Determine the [x, y] coordinate at the center of the cell enclosing the given text.  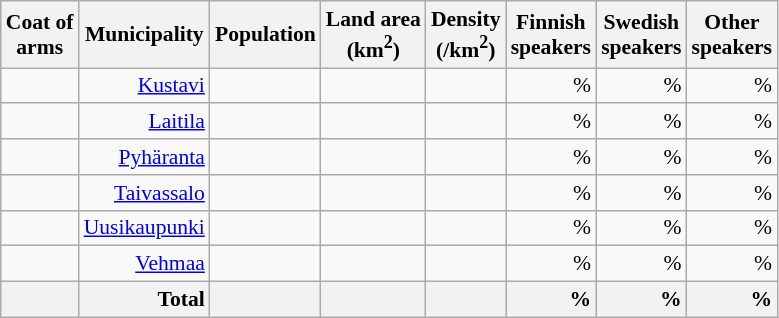
Density(/km2) [466, 34]
Kustavi [144, 86]
Population [266, 34]
Laitila [144, 122]
Coat ofarms [40, 34]
Pyhäranta [144, 157]
Taivassalo [144, 193]
Municipality [144, 34]
Vehmaa [144, 264]
Swedishspeakers [641, 34]
Uusikaupunki [144, 228]
Otherspeakers [732, 34]
Land area(km2) [374, 34]
Total [144, 300]
Finnishspeakers [551, 34]
